Provide the (x, y) coordinate of the cell's center where the given text is located.  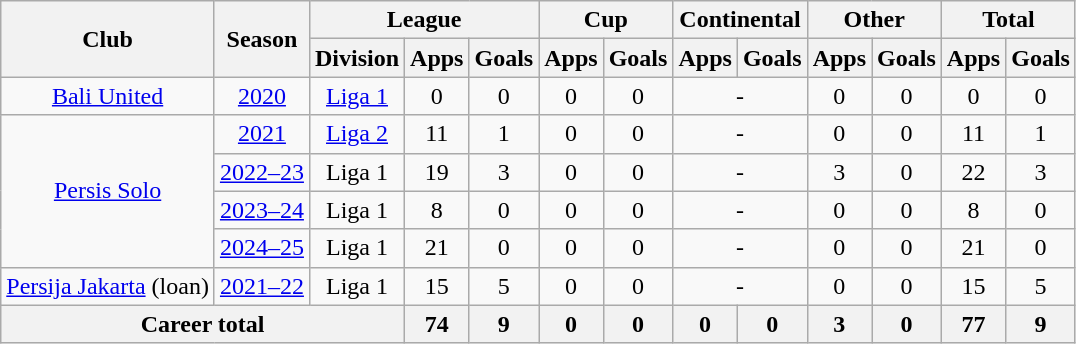
22 (973, 172)
19 (437, 172)
Persis Solo (108, 191)
2020 (262, 96)
Continental (740, 20)
Other (874, 20)
77 (973, 324)
2023–24 (262, 210)
Season (262, 39)
Persija Jakarta (loan) (108, 286)
2021–22 (262, 286)
Division (356, 58)
Career total (203, 324)
Cup (606, 20)
Bali United (108, 96)
2024–25 (262, 248)
Total (1008, 20)
League (424, 20)
74 (437, 324)
Liga 2 (356, 134)
2021 (262, 134)
Club (108, 39)
2022–23 (262, 172)
